Scan for the cell matching the given text and deliver its [X, Y] coordinate at center. 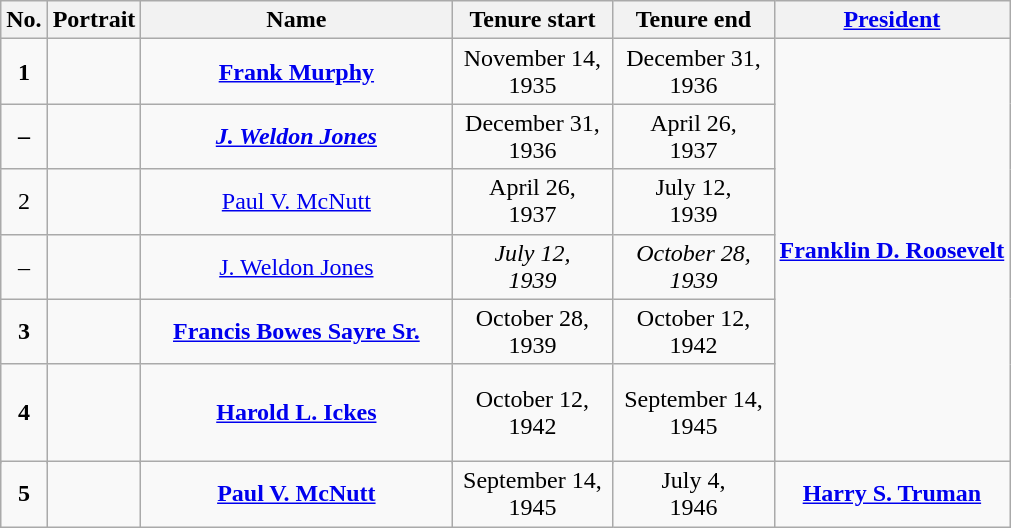
Franklin D. Roosevelt [892, 250]
No. [24, 20]
3 [24, 332]
Harold L. Ickes [296, 413]
5 [24, 494]
July 4,1946 [694, 494]
Portrait [94, 20]
Frank Murphy [296, 72]
Tenure start [532, 20]
4 [24, 413]
President [892, 20]
Francis Bowes Sayre Sr. [296, 332]
November 14,1935 [532, 72]
Tenure end [694, 20]
Name [296, 20]
1 [24, 72]
Harry S. Truman [892, 494]
2 [24, 202]
